Extract the (X, Y) coordinate from the center of the cell holding the provided text.  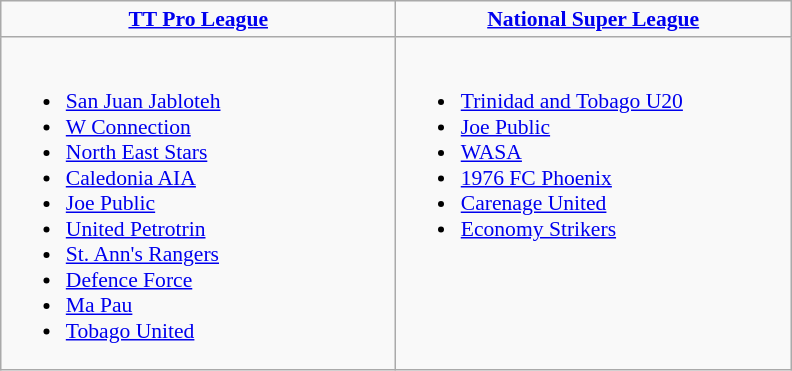
National Super League (594, 19)
TT Pro League (198, 19)
San Juan JablotehW ConnectionNorth East StarsCaledonia AIAJoe PublicUnited PetrotrinSt. Ann's RangersDefence ForceMa PauTobago United (198, 204)
Trinidad and Tobago U20Joe PublicWASA1976 FC PhoenixCarenage UnitedEconomy Strikers (594, 204)
